Identify which cell holds the provided text, then report its (X, Y) central coordinate. 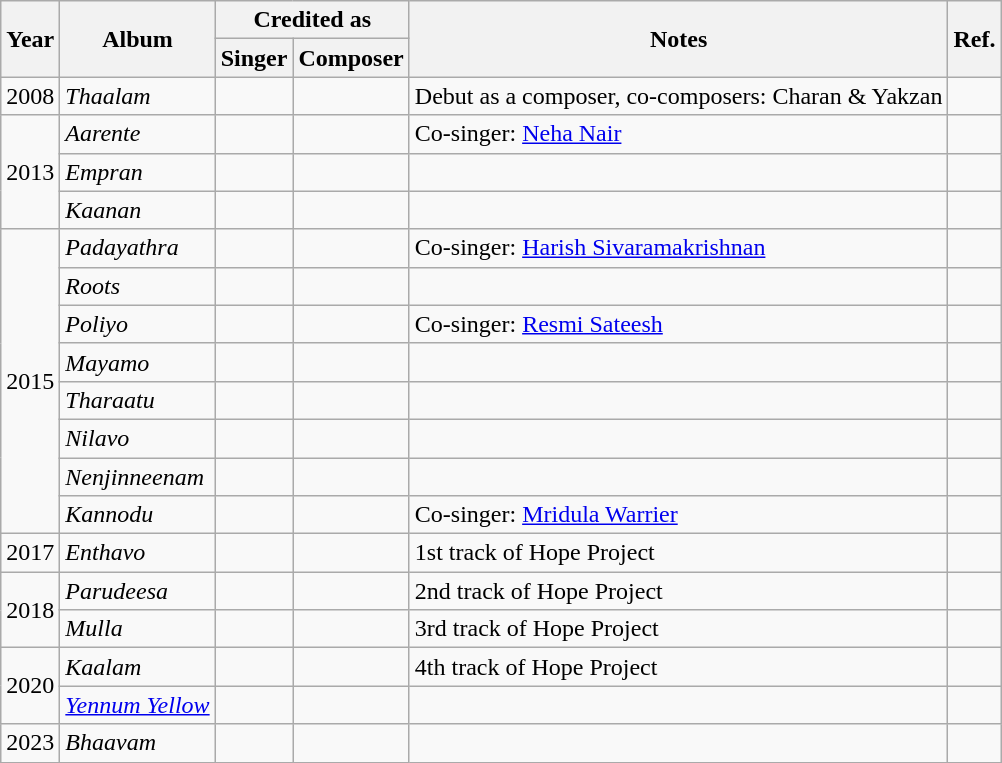
Mayamo (138, 362)
Co-singer: Mridula Warrier (678, 515)
Co-singer: Resmi Sateesh (678, 324)
2018 (30, 610)
Padayathra (138, 248)
Enthavo (138, 553)
2020 (30, 686)
Nilavo (138, 438)
2015 (30, 381)
Singer (254, 58)
4th track of Hope Project (678, 667)
Year (30, 39)
Co-singer: Neha Nair (678, 134)
Yennum Yellow (138, 705)
1st track of Hope Project (678, 553)
Mulla (138, 629)
Parudeesa (138, 591)
Nenjinneenam (138, 477)
2023 (30, 743)
3rd track of Hope Project (678, 629)
Roots (138, 286)
Album (138, 39)
Empran (138, 172)
2017 (30, 553)
Kaanan (138, 210)
2013 (30, 172)
Aarente (138, 134)
2nd track of Hope Project (678, 591)
Composer (351, 58)
Ref. (974, 39)
Thaalam (138, 96)
Bhaavam (138, 743)
Kannodu (138, 515)
Tharaatu (138, 400)
Co-singer: Harish Sivaramakrishnan (678, 248)
Notes (678, 39)
2008 (30, 96)
Debut as a composer, co-composers: Charan & Yakzan (678, 96)
Credited as (312, 20)
Poliyo (138, 324)
Kaalam (138, 667)
